Return the [X, Y] coordinate for the center point of the cell that contains the specified text.  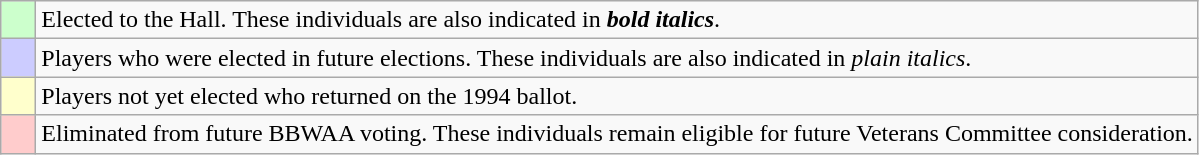
Eliminated from future BBWAA voting. These individuals remain eligible for future Veterans Committee consideration. [618, 134]
Players not yet elected who returned on the 1994 ballot. [618, 96]
Players who were elected in future elections. These individuals are also indicated in plain italics. [618, 58]
Elected to the Hall. These individuals are also indicated in bold italics. [618, 20]
